Identify which cell holds the provided text, then report its (x, y) central coordinate. 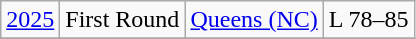
Queens (NC) (254, 20)
2025 (30, 20)
L 78–85 (368, 20)
First Round (122, 20)
